Return [X, Y] of the center of cell containing provided text 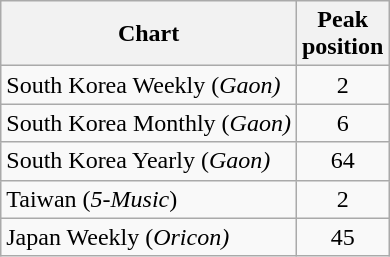
Chart [149, 34]
Japan Weekly (Oricon) [149, 237]
Peakposition [342, 34]
South Korea Yearly (Gaon) [149, 161]
64 [342, 161]
Taiwan (5-Music) [149, 199]
South Korea Monthly (Gaon) [149, 123]
45 [342, 237]
South Korea Weekly (Gaon) [149, 85]
6 [342, 123]
